Identify which cell holds the provided text, then report its [x, y] central coordinate. 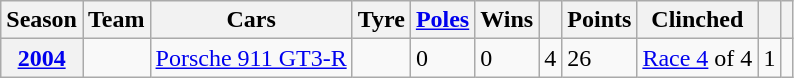
26 [600, 58]
Clinched [698, 20]
Poles [442, 20]
Race 4 of 4 [698, 58]
Points [600, 20]
4 [550, 58]
Team [116, 20]
Tyre [381, 20]
Porsche 911 GT3-R [251, 58]
Cars [251, 20]
Wins [507, 20]
1 [770, 58]
Season [42, 20]
2004 [42, 58]
